Output the [X, Y] coordinate of the center of the cell containing the given text.  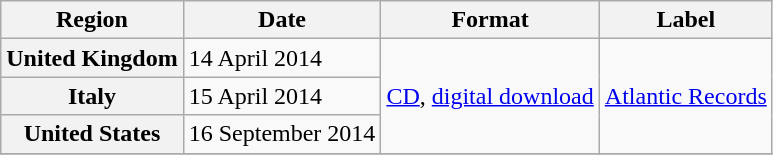
United Kingdom [92, 58]
Date [282, 20]
Atlantic Records [686, 96]
16 September 2014 [282, 134]
Region [92, 20]
15 April 2014 [282, 96]
Label [686, 20]
14 April 2014 [282, 58]
Format [490, 20]
CD, digital download [490, 96]
Italy [92, 96]
United States [92, 134]
